Determine the (x, y) coordinate at the center of the cell enclosing the given text.  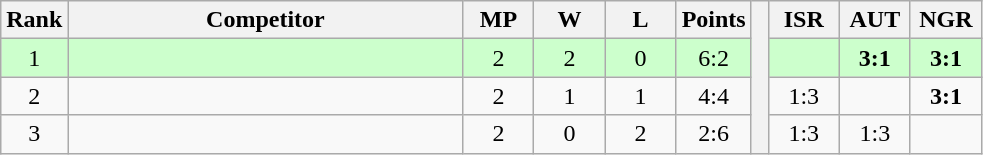
Points (714, 20)
W (570, 20)
ISR (804, 20)
6:2 (714, 58)
NGR (946, 20)
MP (498, 20)
AUT (874, 20)
Rank (34, 20)
L (640, 20)
4:4 (714, 96)
Competitor (266, 20)
2:6 (714, 134)
3 (34, 134)
